Detect which cell encompasses the target text, then output its (X, Y) center coordinate. 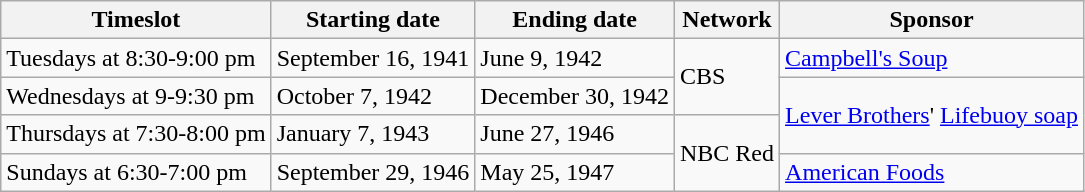
CBS (726, 77)
American Foods (932, 172)
October 7, 1942 (373, 96)
June 9, 1942 (575, 58)
Sundays at 6:30-7:00 pm (136, 172)
Thursdays at 7:30-8:00 pm (136, 134)
Timeslot (136, 20)
Tuesdays at 8:30-9:00 pm (136, 58)
December 30, 1942 (575, 96)
Ending date (575, 20)
Lever Brothers' Lifebuoy soap (932, 115)
Sponsor (932, 20)
Wednesdays at 9-9:30 pm (136, 96)
September 16, 1941 (373, 58)
January 7, 1943 (373, 134)
NBC Red (726, 153)
May 25, 1947 (575, 172)
Network (726, 20)
Campbell's Soup (932, 58)
June 27, 1946 (575, 134)
Starting date (373, 20)
September 29, 1946 (373, 172)
